Locate the cell with the specified text and output its (x, y) center coordinate. 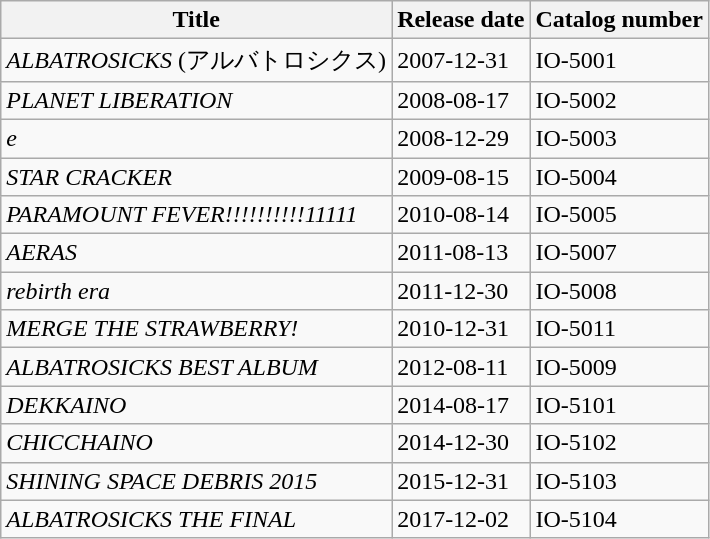
Title (196, 20)
MERGE THE STRAWBERRY! (196, 329)
AERAS (196, 253)
ALBATROSICKS THE FINAL (196, 519)
2014-12-30 (461, 443)
IO-5003 (619, 138)
STAR CRACKER (196, 177)
IO-5008 (619, 291)
IO-5005 (619, 215)
2008-08-17 (461, 100)
Catalog number (619, 20)
2008-12-29 (461, 138)
2012-08-11 (461, 367)
IO-5001 (619, 60)
2010-08-14 (461, 215)
PLANET LIBERATION (196, 100)
2010-12-31 (461, 329)
SHINING SPACE DEBRIS 2015 (196, 481)
ALBATROSICKS (アルバトロシクス) (196, 60)
ALBATROSICKS BEST ALBUM (196, 367)
DEKKAINO (196, 405)
IO-5009 (619, 367)
IO-5011 (619, 329)
2011-08-13 (461, 253)
PARAMOUNT FEVER!!!!!!!!!!11111 (196, 215)
2009-08-15 (461, 177)
2017-12-02 (461, 519)
rebirth era (196, 291)
CHICCHAINO (196, 443)
Release date (461, 20)
IO-5101 (619, 405)
IO-5007 (619, 253)
2007-12-31 (461, 60)
2011-12-30 (461, 291)
IO-5004 (619, 177)
IO-5002 (619, 100)
IO-5104 (619, 519)
IO-5102 (619, 443)
e (196, 138)
2015-12-31 (461, 481)
2014-08-17 (461, 405)
IO-5103 (619, 481)
